Return the [x, y] coordinate for the center point of the cell that contains the specified text.  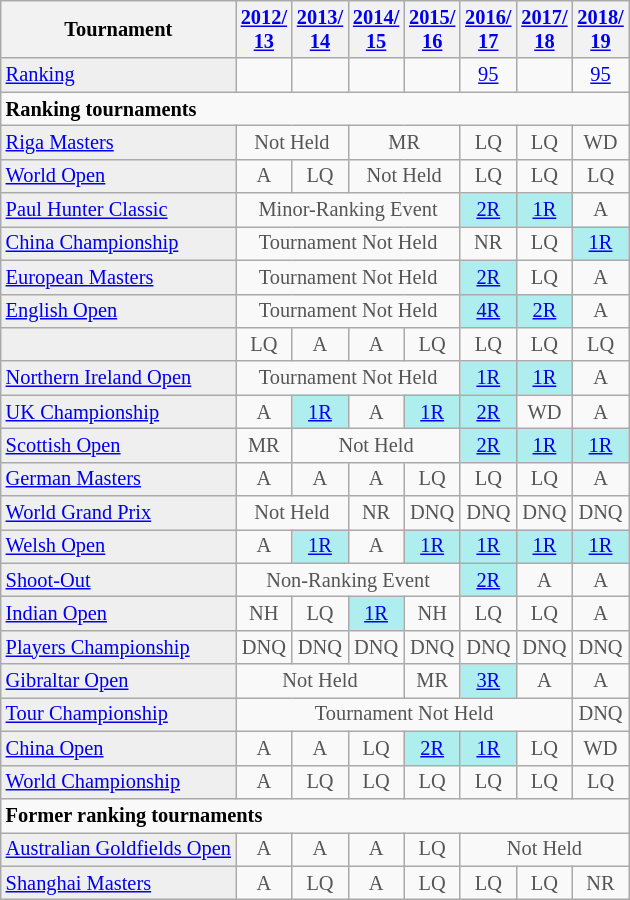
Non-Ranking Event [348, 580]
Ranking tournaments [315, 109]
Gibraltar Open [118, 681]
World Open [118, 176]
UK Championship [118, 412]
Riga Masters [118, 142]
Ranking [118, 75]
Shanghai Masters [118, 883]
2012/13 [264, 29]
3R [488, 681]
China Championship [118, 243]
4R [488, 311]
China Open [118, 748]
Minor-Ranking Event [348, 210]
European Masters [118, 277]
Scottish Open [118, 445]
2018/19 [600, 29]
Northern Ireland Open [118, 378]
World Grand Prix [118, 513]
Tournament [118, 29]
Paul Hunter Classic [118, 210]
2016/17 [488, 29]
English Open [118, 311]
2014/15 [376, 29]
Welsh Open [118, 546]
Former ranking tournaments [315, 815]
2013/14 [320, 29]
German Masters [118, 479]
Tour Championship [118, 714]
Indian Open [118, 613]
2017/18 [544, 29]
2015/16 [432, 29]
Players Championship [118, 647]
Shoot-Out [118, 580]
Australian Goldfields Open [118, 849]
World Championship [118, 782]
